Return [X, Y] of the center of cell containing provided text 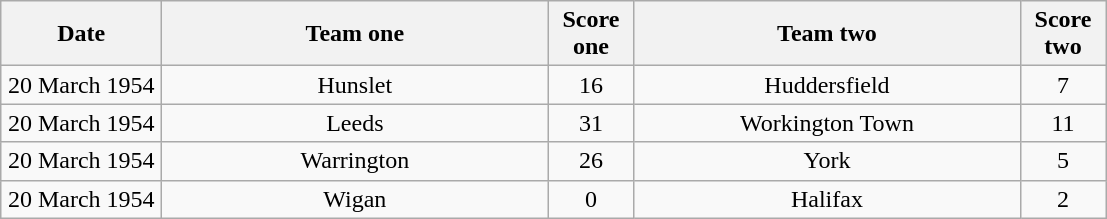
Score one [591, 34]
Leeds [355, 123]
26 [591, 161]
Huddersfield [827, 85]
5 [1063, 161]
Warrington [355, 161]
16 [591, 85]
Team one [355, 34]
Halifax [827, 199]
Date [82, 34]
31 [591, 123]
2 [1063, 199]
Workington Town [827, 123]
0 [591, 199]
Hunslet [355, 85]
Score two [1063, 34]
11 [1063, 123]
York [827, 161]
Wigan [355, 199]
7 [1063, 85]
Team two [827, 34]
